Find where the given text appears and provide that cell's center as [X, Y] coordinate. 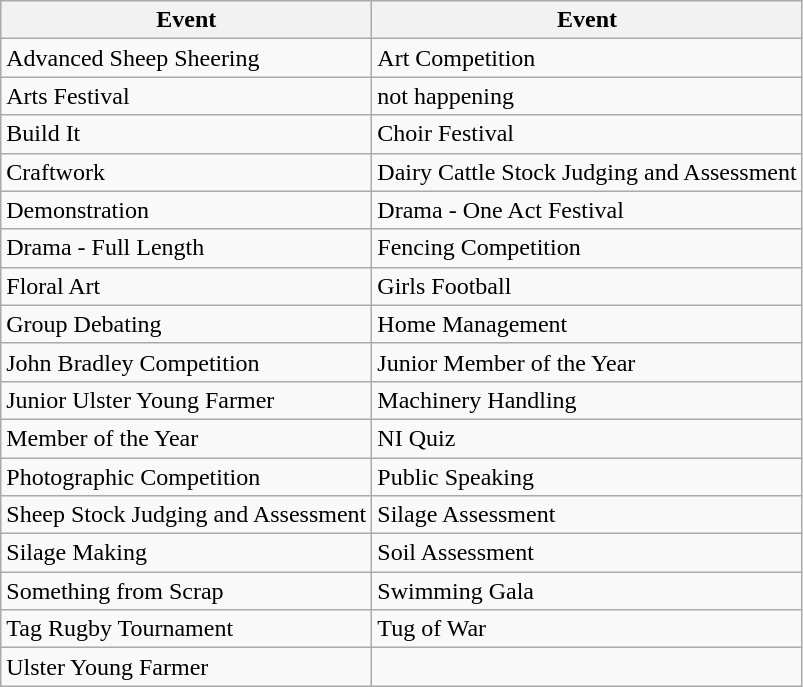
Drama - Full Length [186, 248]
Swimming Gala [587, 591]
Silage Making [186, 553]
Something from Scrap [186, 591]
Dairy Cattle Stock Judging and Assessment [587, 172]
Tug of War [587, 629]
Photographic Competition [186, 477]
NI Quiz [587, 438]
Member of the Year [186, 438]
John Bradley Competition [186, 362]
Soil Assessment [587, 553]
Fencing Competition [587, 248]
Arts Festival [186, 96]
Tag Rugby Tournament [186, 629]
Group Debating [186, 324]
Sheep Stock Judging and Assessment [186, 515]
Advanced Sheep Sheering [186, 58]
Home Management [587, 324]
Public Speaking [587, 477]
Craftwork [186, 172]
Machinery Handling [587, 400]
Girls Football [587, 286]
not happening [587, 96]
Drama - One Act Festival [587, 210]
Demonstration [186, 210]
Ulster Young Farmer [186, 667]
Junior Member of the Year [587, 362]
Build It [186, 134]
Art Competition [587, 58]
Silage Assessment [587, 515]
Choir Festival [587, 134]
Junior Ulster Young Farmer [186, 400]
Floral Art [186, 286]
